Locate the cell with the specified text and output its [X, Y] center coordinate. 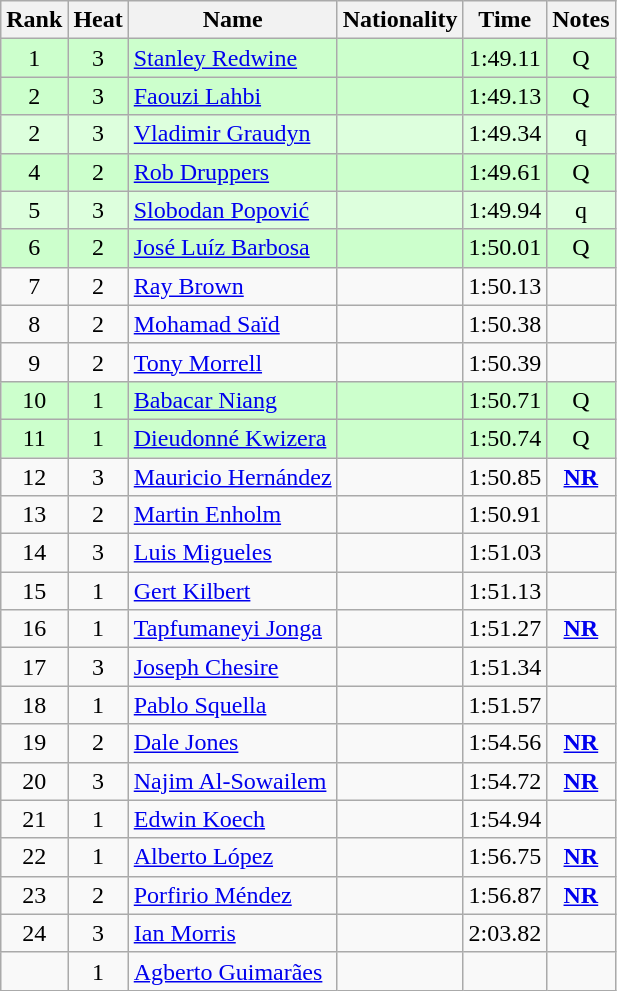
1:49.94 [505, 210]
1:54.56 [505, 743]
Agberto Guimarães [232, 971]
Name [232, 20]
Rob Druppers [232, 172]
5 [34, 210]
Mauricio Hernández [232, 477]
22 [34, 857]
15 [34, 591]
Porfirio Méndez [232, 895]
1:51.13 [505, 591]
1:51.34 [505, 667]
Rank [34, 20]
Nationality [400, 20]
Alberto López [232, 857]
20 [34, 781]
1:56.87 [505, 895]
1:50.39 [505, 362]
21 [34, 819]
13 [34, 515]
Dieudonné Kwizera [232, 438]
8 [34, 324]
24 [34, 933]
1:50.38 [505, 324]
1:49.61 [505, 172]
Mohamad Saïd [232, 324]
Ray Brown [232, 286]
José Luíz Barbosa [232, 248]
1:51.27 [505, 629]
Najim Al-Sowailem [232, 781]
Stanley Redwine [232, 58]
1:50.74 [505, 438]
1:54.94 [505, 819]
Tony Morrell [232, 362]
23 [34, 895]
1:49.34 [505, 134]
Faouzi Lahbi [232, 96]
Luis Migueles [232, 553]
1:50.85 [505, 477]
1:50.01 [505, 248]
6 [34, 248]
1:51.03 [505, 553]
Vladimir Graudyn [232, 134]
Heat [98, 20]
1:50.91 [505, 515]
Time [505, 20]
Tapfumaneyi Jonga [232, 629]
1:50.71 [505, 400]
9 [34, 362]
Dale Jones [232, 743]
1:51.57 [505, 705]
1:49.11 [505, 58]
1:54.72 [505, 781]
Gert Kilbert [232, 591]
1:56.75 [505, 857]
Notes [581, 20]
1:49.13 [505, 96]
Slobodan Popović [232, 210]
11 [34, 438]
10 [34, 400]
17 [34, 667]
Martin Enholm [232, 515]
16 [34, 629]
Babacar Niang [232, 400]
4 [34, 172]
12 [34, 477]
Edwin Koech [232, 819]
1:50.13 [505, 286]
7 [34, 286]
19 [34, 743]
14 [34, 553]
Ian Morris [232, 933]
18 [34, 705]
2:03.82 [505, 933]
Pablo Squella [232, 705]
Joseph Chesire [232, 667]
